From the cell containing the given text, extract its center point as [x, y] coordinate. 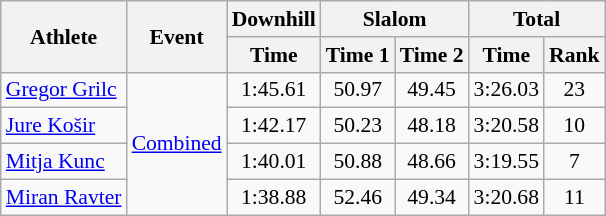
50.23 [358, 126]
7 [574, 162]
1:40.01 [274, 162]
48.66 [432, 162]
52.46 [358, 197]
Miran Ravter [64, 197]
Athlete [64, 36]
Gregor Grilc [64, 90]
23 [574, 90]
Time 1 [358, 55]
Slalom [395, 19]
3:20.58 [506, 126]
3:19.55 [506, 162]
Time 2 [432, 55]
Event [177, 36]
11 [574, 197]
Total [537, 19]
Rank [574, 55]
1:38.88 [274, 197]
10 [574, 126]
Combined [177, 143]
50.88 [358, 162]
50.97 [358, 90]
Mitja Kunc [64, 162]
3:20.68 [506, 197]
49.34 [432, 197]
1:42.17 [274, 126]
49.45 [432, 90]
1:45.61 [274, 90]
Jure Košir [64, 126]
Downhill [274, 19]
48.18 [432, 126]
3:26.03 [506, 90]
